Provide the (x, y) coordinate of the cell's center where the given text is located.  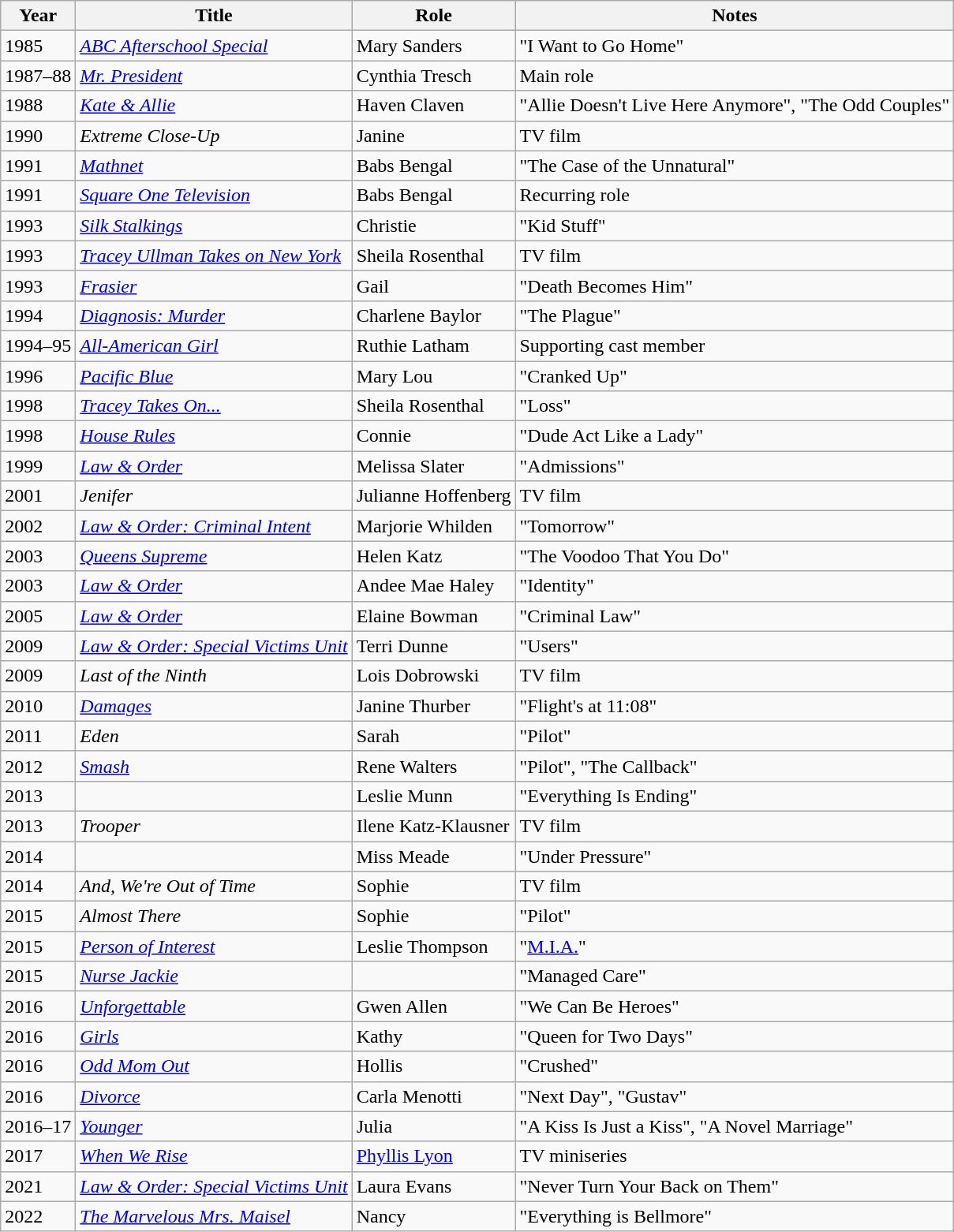
2005 (38, 616)
2016–17 (38, 1126)
Cynthia Tresch (434, 76)
Nurse Jackie (214, 976)
Role (434, 16)
1985 (38, 46)
Nancy (434, 1216)
Unforgettable (214, 1006)
Smash (214, 766)
"Kid Stuff" (735, 226)
Pacific Blue (214, 376)
"Tomorrow" (735, 526)
Ilene Katz-Klausner (434, 826)
And, We're Out of Time (214, 887)
Miss Meade (434, 856)
1994 (38, 315)
Recurring role (735, 196)
"Cranked Up" (735, 376)
2001 (38, 496)
Laura Evans (434, 1186)
"Criminal Law" (735, 616)
"Everything is Bellmore" (735, 1216)
Helen Katz (434, 556)
2002 (38, 526)
Leslie Thompson (434, 946)
Rene Walters (434, 766)
House Rules (214, 436)
Notes (735, 16)
2021 (38, 1186)
1987–88 (38, 76)
"Managed Care" (735, 976)
Lois Dobrowski (434, 676)
"Under Pressure" (735, 856)
"Never Turn Your Back on Them" (735, 1186)
Damages (214, 706)
Janine (434, 136)
ABC Afterschool Special (214, 46)
Marjorie Whilden (434, 526)
Mary Sanders (434, 46)
Mary Lou (434, 376)
"The Plague" (735, 315)
2012 (38, 766)
Leslie Munn (434, 796)
The Marvelous Mrs. Maisel (214, 1216)
TV miniseries (735, 1156)
Law & Order: Criminal Intent (214, 526)
Eden (214, 736)
Melissa Slater (434, 466)
2011 (38, 736)
Tracey Takes On... (214, 406)
"The Case of the Unnatural" (735, 166)
Person of Interest (214, 946)
1999 (38, 466)
Gwen Allen (434, 1006)
"Pilot", "The Callback" (735, 766)
1988 (38, 106)
1994–95 (38, 345)
2017 (38, 1156)
When We Rise (214, 1156)
"Next Day", "Gustav" (735, 1096)
Julia (434, 1126)
"Queen for Two Days" (735, 1036)
Girls (214, 1036)
Queens Supreme (214, 556)
Julianne Hoffenberg (434, 496)
Extreme Close-Up (214, 136)
Janine Thurber (434, 706)
"Everything Is Ending" (735, 796)
Younger (214, 1126)
Terri Dunne (434, 646)
Kathy (434, 1036)
1990 (38, 136)
Elaine Bowman (434, 616)
Diagnosis: Murder (214, 315)
Hollis (434, 1066)
Kate & Allie (214, 106)
Andee Mae Haley (434, 586)
"Crushed" (735, 1066)
Carla Menotti (434, 1096)
"Allie Doesn't Live Here Anymore", "The Odd Couples" (735, 106)
"Loss" (735, 406)
Almost There (214, 917)
Frasier (214, 286)
Supporting cast member (735, 345)
1996 (38, 376)
"I Want to Go Home" (735, 46)
Mr. President (214, 76)
Jenifer (214, 496)
Haven Claven (434, 106)
Phyllis Lyon (434, 1156)
Gail (434, 286)
Charlene Baylor (434, 315)
Mathnet (214, 166)
Connie (434, 436)
Title (214, 16)
Trooper (214, 826)
Main role (735, 76)
Odd Mom Out (214, 1066)
"Users" (735, 646)
Last of the Ninth (214, 676)
Square One Television (214, 196)
"Identity" (735, 586)
"M.I.A." (735, 946)
"The Voodoo That You Do" (735, 556)
All-American Girl (214, 345)
2022 (38, 1216)
"Flight's at 11:08" (735, 706)
Ruthie Latham (434, 345)
Tracey Ullman Takes on New York (214, 256)
"Death Becomes Him" (735, 286)
Year (38, 16)
"Dude Act Like a Lady" (735, 436)
Silk Stalkings (214, 226)
Divorce (214, 1096)
Sarah (434, 736)
"A Kiss Is Just a Kiss", "A Novel Marriage" (735, 1126)
"We Can Be Heroes" (735, 1006)
"Admissions" (735, 466)
Christie (434, 226)
2010 (38, 706)
